Output the (x, y) coordinate of the center of the cell containing the given text.  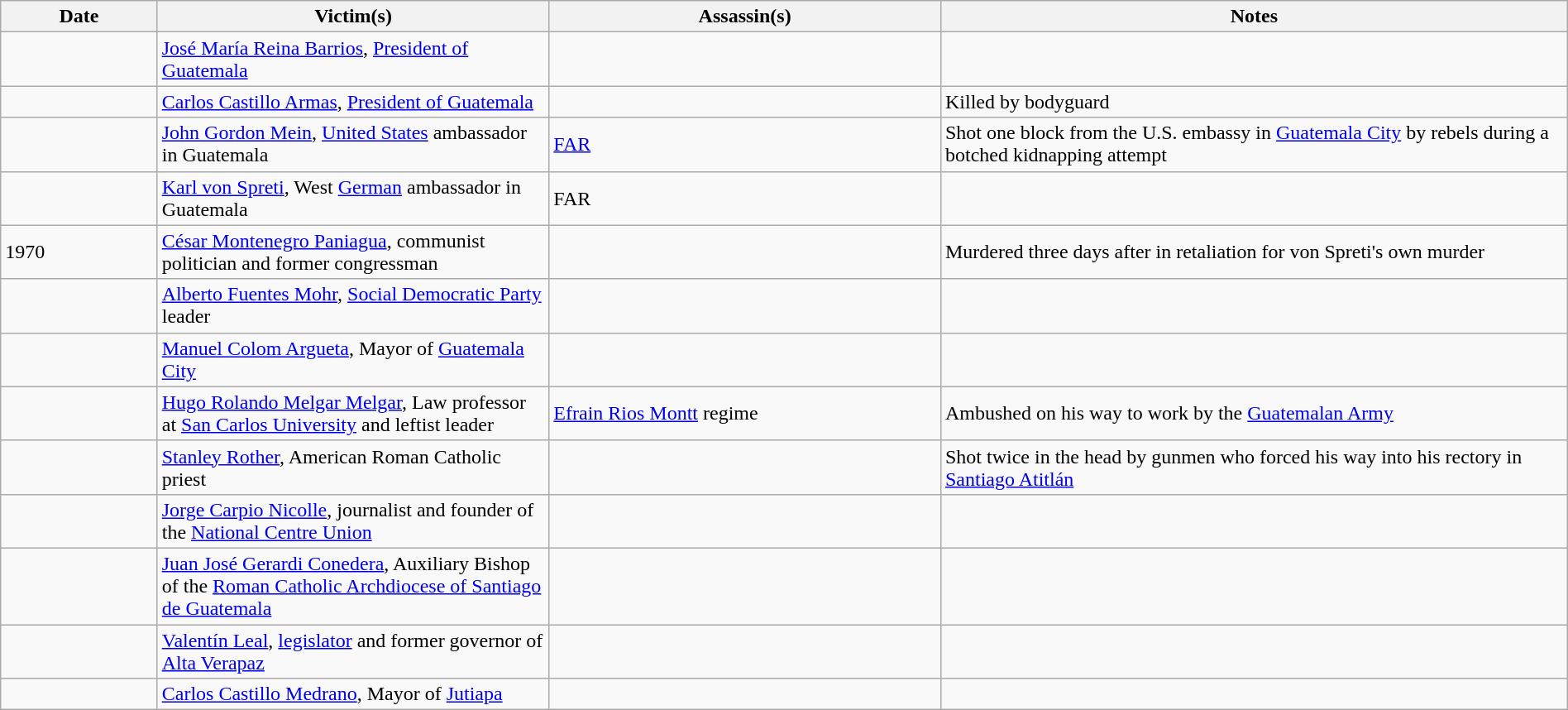
Date (79, 17)
Jorge Carpio Nicolle, journalist and founder of the National Centre Union (353, 521)
Juan José Gerardi Conedera, Auxiliary Bishop of the Roman Catholic Archdiocese of Santiago de Guatemala (353, 586)
Notes (1254, 17)
Carlos Castillo Armas, President of Guatemala (353, 102)
Stanley Rother, American Roman Catholic priest (353, 467)
Manuel Colom Argueta, Mayor of Guatemala City (353, 359)
Assassin(s) (745, 17)
Karl von Spreti, West German ambassador in Guatemala (353, 199)
Murdered three days after in retaliation for von Spreti's own murder (1254, 252)
Hugo Rolando Melgar Melgar, Law professor at San Carlos University and leftist leader (353, 414)
Killed by bodyguard (1254, 102)
José María Reina Barrios, President of Guatemala (353, 60)
Alberto Fuentes Mohr, Social Democratic Party leader (353, 306)
Shot one block from the U.S. embassy in Guatemala City by rebels during a botched kidnapping attempt (1254, 144)
Shot twice in the head by gunmen who forced his way into his rectory in Santiago Atitlán (1254, 467)
Efrain Rios Montt regime (745, 414)
César Montenegro Paniagua, communist politician and former congressman (353, 252)
Carlos Castillo Medrano, Mayor of Jutiapa (353, 694)
John Gordon Mein, United States ambassador in Guatemala (353, 144)
Ambushed on his way to work by the Guatemalan Army (1254, 414)
Victim(s) (353, 17)
1970 (79, 252)
Valentín Leal, legislator and former governor of Alta Verapaz (353, 650)
